Capture the cell that displays the provided text and extract its (x, y) central coordinate. 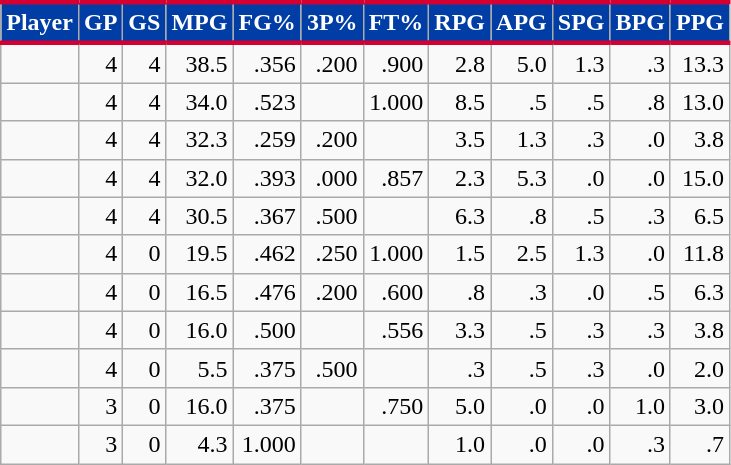
38.5 (200, 63)
APG (522, 22)
5.3 (522, 178)
2.5 (522, 254)
.462 (267, 254)
PPG (700, 22)
32.3 (200, 140)
.857 (396, 178)
13.0 (700, 102)
.367 (267, 216)
.000 (332, 178)
3.5 (460, 140)
2.3 (460, 178)
3.3 (460, 330)
GP (100, 22)
3P% (332, 22)
34.0 (200, 102)
.7 (700, 444)
SPG (581, 22)
16.5 (200, 292)
1.5 (460, 254)
6.5 (700, 216)
.750 (396, 406)
.556 (396, 330)
.356 (267, 63)
30.5 (200, 216)
FT% (396, 22)
19.5 (200, 254)
BPG (640, 22)
32.0 (200, 178)
.250 (332, 254)
.393 (267, 178)
8.5 (460, 102)
GS (144, 22)
2.0 (700, 368)
13.3 (700, 63)
.476 (267, 292)
2.8 (460, 63)
5.5 (200, 368)
MPG (200, 22)
11.8 (700, 254)
.900 (396, 63)
.600 (396, 292)
Player (40, 22)
.259 (267, 140)
.523 (267, 102)
3.0 (700, 406)
15.0 (700, 178)
4.3 (200, 444)
RPG (460, 22)
FG% (267, 22)
